Return the [X, Y] coordinate for the center point of the cell that contains the specified text.  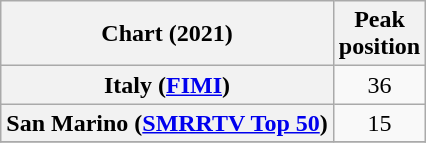
Chart (2021) [168, 34]
Italy (FIMI) [168, 85]
15 [379, 123]
36 [379, 85]
San Marino (SMRRTV Top 50) [168, 123]
Peakposition [379, 34]
